Provide the [X, Y] coordinate of the cell's center where the given text is located.  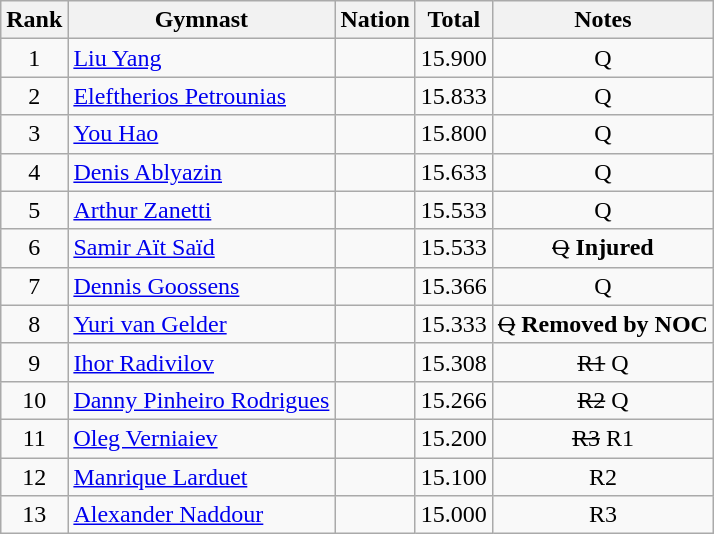
R2 Q [602, 400]
R2 [602, 477]
Eleftherios Petrounias [202, 96]
15.366 [454, 286]
8 [34, 324]
Total [454, 20]
Notes [602, 20]
Arthur Zanetti [202, 210]
Rank [34, 20]
Nation [375, 20]
6 [34, 248]
5 [34, 210]
3 [34, 134]
15.308 [454, 362]
Samir Aït Saïd [202, 248]
Oleg Verniaiev [202, 438]
15.000 [454, 515]
Manrique Larduet [202, 477]
Q Injured [602, 248]
13 [34, 515]
Danny Pinheiro Rodrigues [202, 400]
15.633 [454, 172]
15.100 [454, 477]
15.200 [454, 438]
R3 R1 [602, 438]
Dennis Goossens [202, 286]
12 [34, 477]
15.900 [454, 58]
2 [34, 96]
R1 Q [602, 362]
Liu Yang [202, 58]
4 [34, 172]
Ihor Radivilov [202, 362]
Gymnast [202, 20]
15.266 [454, 400]
10 [34, 400]
R3 [602, 515]
15.833 [454, 96]
9 [34, 362]
Denis Ablyazin [202, 172]
Q Removed by NOC [602, 324]
7 [34, 286]
11 [34, 438]
1 [34, 58]
15.800 [454, 134]
Yuri van Gelder [202, 324]
15.333 [454, 324]
Alexander Naddour [202, 515]
You Hao [202, 134]
